Determine the [X, Y] coordinate at the center of the cell enclosing the given text.  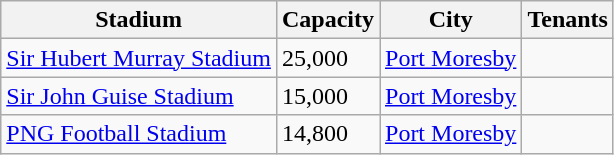
PNG Football Stadium [139, 134]
City [451, 20]
Tenants [568, 20]
25,000 [328, 58]
14,800 [328, 134]
Stadium [139, 20]
Sir John Guise Stadium [139, 96]
15,000 [328, 96]
Capacity [328, 20]
Sir Hubert Murray Stadium [139, 58]
